Return the (X, Y) coordinate for the center point of the cell that contains the specified text.  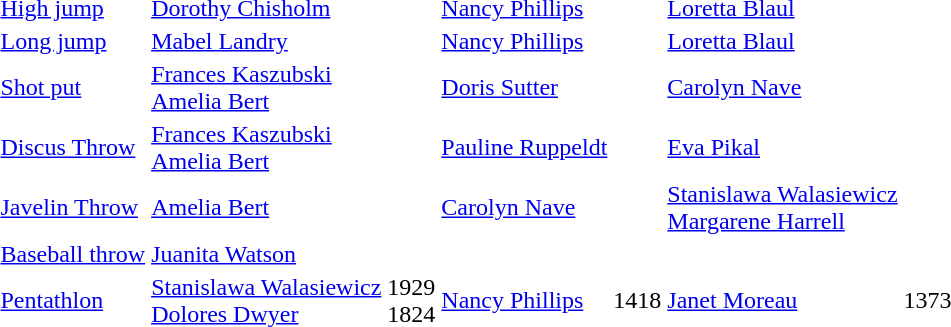
Amelia Bert (266, 208)
Loretta Blaul (782, 41)
Juanita Watson (266, 254)
Doris Sutter (524, 88)
Stanislawa Walasiewicz Margarene Harrell (782, 208)
Nancy Phillips (524, 41)
Eva Pikal (782, 148)
Pauline Ruppeldt (524, 148)
Mabel Landry (266, 41)
